Locate the cell with the specified text and output its (x, y) center coordinate. 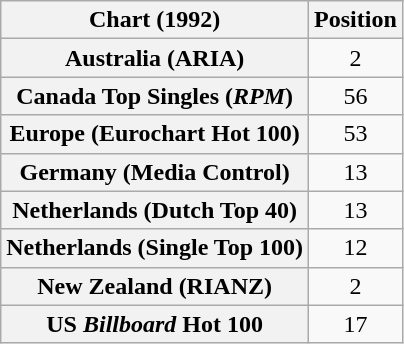
53 (356, 134)
US Billboard Hot 100 (155, 324)
New Zealand (RIANZ) (155, 286)
Netherlands (Dutch Top 40) (155, 210)
Position (356, 20)
Chart (1992) (155, 20)
56 (356, 96)
Europe (Eurochart Hot 100) (155, 134)
Netherlands (Single Top 100) (155, 248)
12 (356, 248)
Germany (Media Control) (155, 172)
Canada Top Singles (RPM) (155, 96)
17 (356, 324)
Australia (ARIA) (155, 58)
